For the text-containing cell, return its midpoint in [x, y] coordinate format. 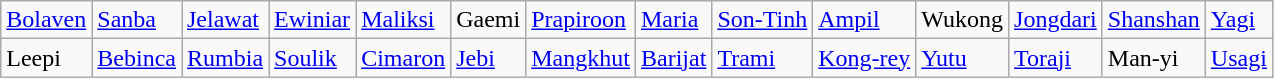
Cimaron [404, 58]
Maliksi [404, 20]
Jelawat [226, 20]
Sanba [137, 20]
Bolaven [46, 20]
Ewiniar [312, 20]
Mangkhut [581, 58]
Gaemi [488, 20]
Son-Tinh [762, 20]
Usagi [1238, 58]
Leepi [46, 58]
Toraji [1056, 58]
Ampil [864, 20]
Rumbia [226, 58]
Wukong [962, 20]
Jebi [488, 58]
Prapiroon [581, 20]
Trami [762, 58]
Jongdari [1056, 20]
Yagi [1238, 20]
Kong-rey [864, 58]
Bebinca [137, 58]
Shanshan [1154, 20]
Maria [673, 20]
Barijat [673, 58]
Yutu [962, 58]
Man-yi [1154, 58]
Soulik [312, 58]
